Identify which cell holds the provided text, then report its [X, Y] central coordinate. 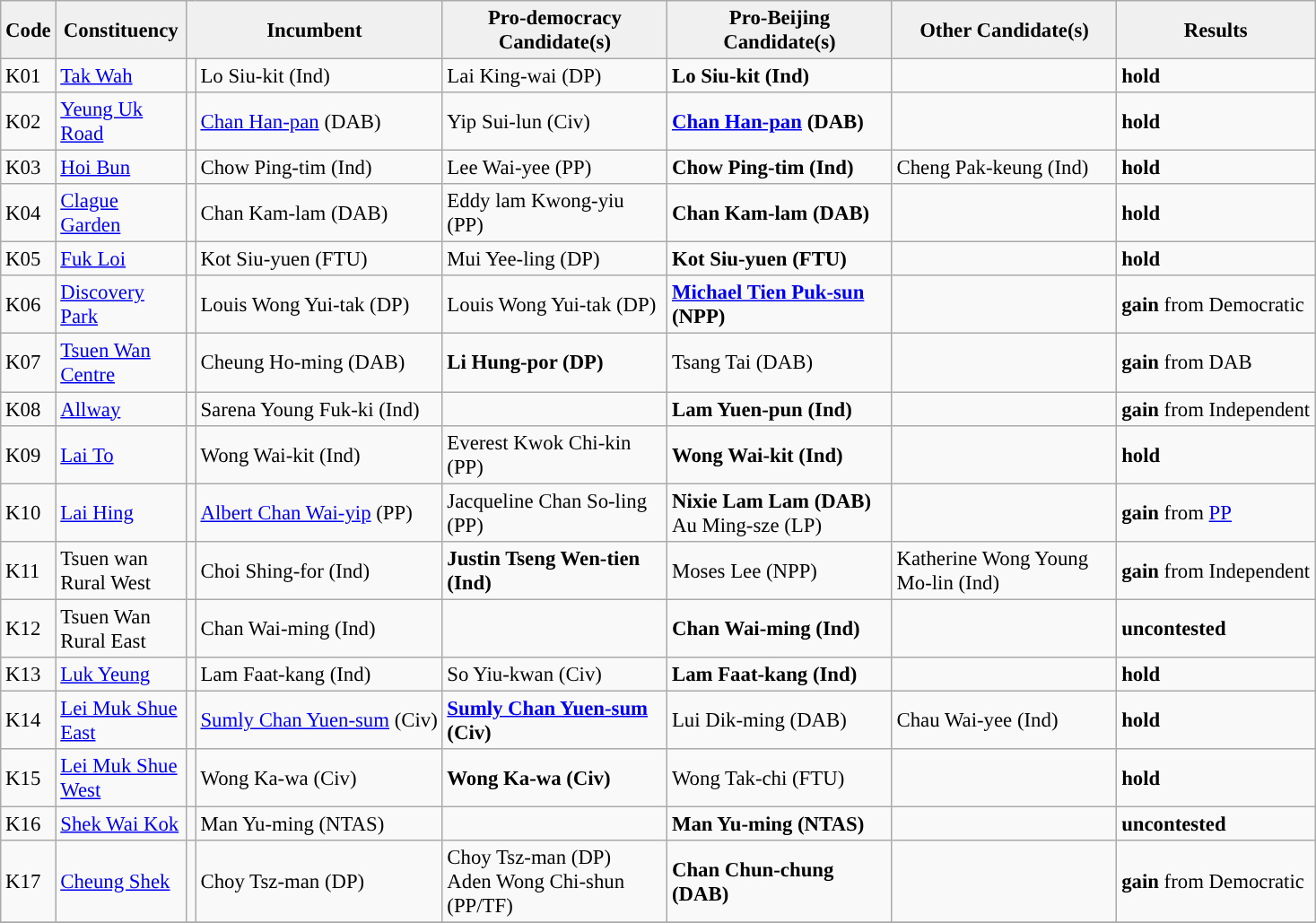
K12 [29, 628]
Everest Kwok Chi-kin (PP) [554, 454]
So Yiu-kwan (Civ) [554, 675]
Results [1216, 30]
Yip Sui-lun (Civ) [554, 122]
Albert Chan Wai-yip (PP) [319, 513]
Michael Tien Puk-sun (NPP) [780, 305]
Chan Chun-chung (DAB) [780, 882]
Cheng Pak-keung (Ind) [1005, 168]
Luk Yeung [121, 675]
Mui Yee-ling (DP) [554, 259]
K14 [29, 719]
K16 [29, 823]
Cheung Shek [121, 882]
Tsuen Wan Centre [121, 362]
Allway [121, 409]
Clague Garden [121, 213]
Eddy lam Kwong-yiu (PP) [554, 213]
Choy Tsz-man (DP) [319, 882]
Moses Lee (NPP) [780, 570]
Hoi Bun [121, 168]
Lai Hing [121, 513]
K05 [29, 259]
K08 [29, 409]
Lei Muk Shue East [121, 719]
K06 [29, 305]
gain from PP [1216, 513]
K01 [29, 76]
Shek Wai Kok [121, 823]
K13 [29, 675]
Pro-Beijing Candidate(s) [780, 30]
Tsuen Wan Rural East [121, 628]
Lam Yuen-pun (Ind) [780, 409]
Yeung Uk Road [121, 122]
Other Candidate(s) [1005, 30]
Incumbent [314, 30]
gain from DAB [1216, 362]
Choy Tsz-man (DP)Aden Wong Chi-shun (PP/TF) [554, 882]
K04 [29, 213]
Constituency [121, 30]
Pro-democracy Candidate(s) [554, 30]
Sarena Young Fuk-ki (Ind) [319, 409]
Lui Dik-ming (DAB) [780, 719]
Katherine Wong Young Mo-lin (Ind) [1005, 570]
Cheung Ho-ming (DAB) [319, 362]
Lee Wai-yee (PP) [554, 168]
Tsuen wan Rural West [121, 570]
K03 [29, 168]
K09 [29, 454]
Tsang Tai (DAB) [780, 362]
Li Hung-por (DP) [554, 362]
K11 [29, 570]
Wong Tak-chi (FTU) [780, 779]
Fuk Loi [121, 259]
Chau Wai-yee (Ind) [1005, 719]
K17 [29, 882]
Choi Shing-for (Ind) [319, 570]
Jacqueline Chan So-ling (PP) [554, 513]
K07 [29, 362]
K02 [29, 122]
Lai King-wai (DP) [554, 76]
Discovery Park [121, 305]
K10 [29, 513]
Tak Wah [121, 76]
Nixie Lam Lam (DAB)Au Ming-sze (LP) [780, 513]
K15 [29, 779]
Lei Muk Shue West [121, 779]
Justin Tseng Wen-tien (Ind) [554, 570]
Lai To [121, 454]
Code [29, 30]
